Return [x, y] of the center of cell containing provided text 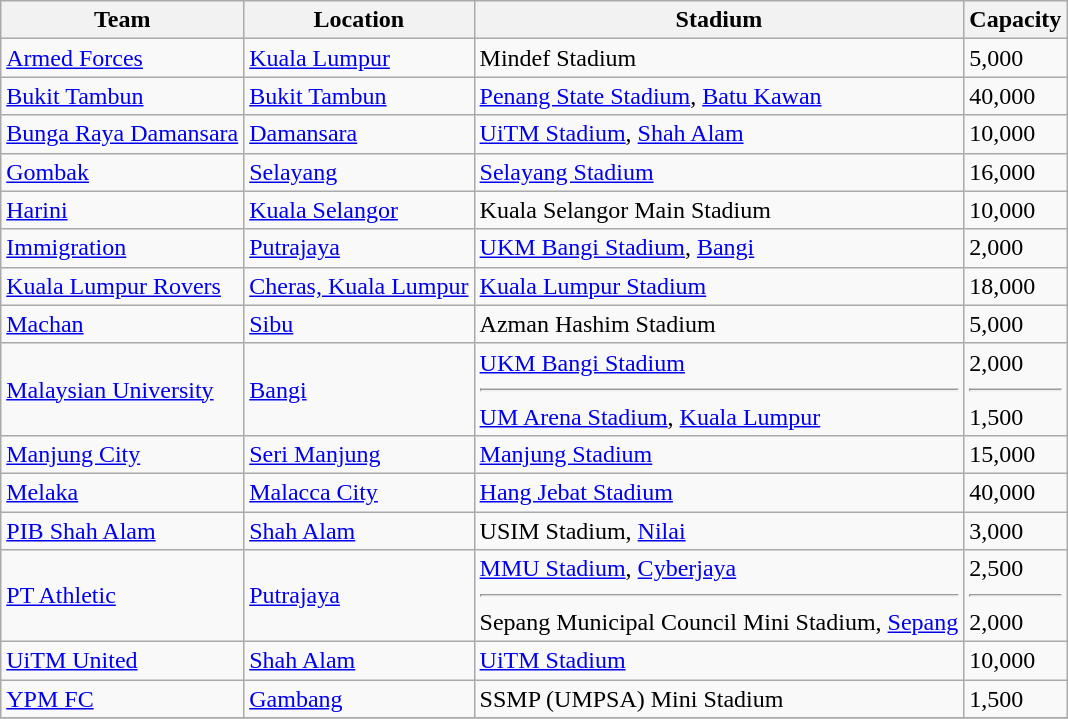
UKM Bangi Stadium UM Arena Stadium, Kuala Lumpur [719, 389]
Immigration [122, 248]
UiTM Stadium [719, 661]
Bunga Raya Damansara [122, 134]
PIB Shah Alam [122, 531]
Bangi [359, 389]
Manjung City [122, 454]
MMU Stadium, Cyberjaya Sepang Municipal Council Mini Stadium, Sepang [719, 596]
Selayang Stadium [719, 172]
Armed Forces [122, 58]
Azman Hashim Stadium [719, 324]
18,000 [1016, 286]
UiTM United [122, 661]
Kuala Lumpur Rovers [122, 286]
16,000 [1016, 172]
YPM FC [122, 699]
Malaysian University [122, 389]
UKM Bangi Stadium, Bangi [719, 248]
Capacity [1016, 20]
Manjung Stadium [719, 454]
2,500 2,000 [1016, 596]
Stadium [719, 20]
Kuala Lumpur [359, 58]
PT Athletic [122, 596]
Hang Jebat Stadium [719, 492]
Cheras, Kuala Lumpur [359, 286]
UiTM Stadium, Shah Alam [719, 134]
Gambang [359, 699]
Team [122, 20]
USIM Stadium, Nilai [719, 531]
Mindef Stadium [719, 58]
Malacca City [359, 492]
Kuala Selangor Main Stadium [719, 210]
Kuala Selangor [359, 210]
Penang State Stadium, Batu Kawan [719, 96]
Machan [122, 324]
Location [359, 20]
Sibu [359, 324]
Kuala Lumpur Stadium [719, 286]
Melaka [122, 492]
Harini [122, 210]
Gombak [122, 172]
Selayang [359, 172]
15,000 [1016, 454]
Damansara [359, 134]
SSMP (UMPSA) Mini Stadium [719, 699]
Seri Manjung [359, 454]
1,500 [1016, 699]
2,000 [1016, 248]
2,000 1,500 [1016, 389]
3,000 [1016, 531]
